Determine the (x, y) coordinate at the center of the cell enclosing the given text.  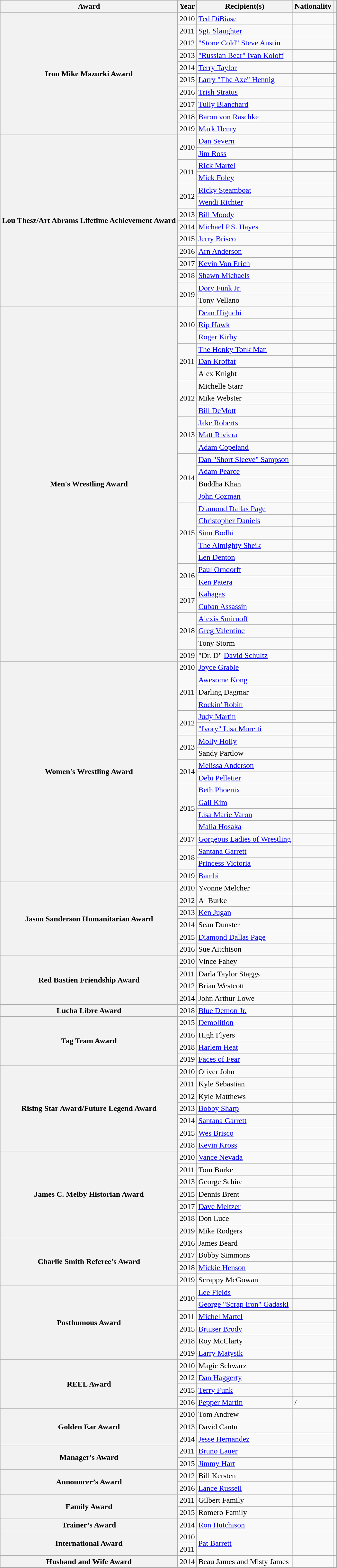
Lou Thesz/Art Abrams Lifetime Achievement Award (89, 221)
"Ivory" Lisa Moretti (245, 729)
Oliver John (245, 1072)
Lucha Libre Award (89, 1010)
Alexis Smirnoff (245, 619)
James C. Melby Historian Award (89, 1194)
Ken Jugan (245, 912)
Trainer’s Award (89, 1525)
Announcer’s Award (89, 1482)
Greg Valentine (245, 631)
Scrappy McGowan (245, 1280)
The Honky Tonk Man (245, 349)
Molly Holly (245, 741)
Darling Dagmar (245, 692)
Blue Demon Jr. (245, 1010)
Tony Vellano (245, 300)
Manager's Award (89, 1457)
Gorgeous Ladies of Wrestling (245, 839)
Pat Barrett (245, 1543)
Demolition (245, 1023)
Awesome Kong (245, 680)
Baron von Raschke (245, 116)
George "Scrap Iron" Gadaski (245, 1304)
Rick Martel (245, 166)
Faces of Fear (245, 1059)
Paul Orndorff (245, 570)
David Cantu (245, 1427)
Golden Ear Award (89, 1427)
Bill DeMott (245, 410)
Michael P.S. Hayes (245, 227)
Dave Meltzer (245, 1206)
Vince Fahey (245, 962)
Darla Taylor Staggs (245, 974)
Year (187, 6)
Jim Ross (245, 153)
Rising Star Award/Future Legend Award (89, 1108)
The Almighty Sheik (245, 545)
Tully Blanchard (245, 104)
Dan Kroffat (245, 362)
Trish Stratus (245, 92)
Jake Roberts (245, 423)
Romero Family (245, 1512)
Sue Aitchison (245, 949)
Shawn Michaels (245, 276)
Alex Knight (245, 374)
James Beard (245, 1243)
/ (313, 1402)
Jesse Hernandez (245, 1439)
Princess Victoria (245, 863)
Malia Hosaka (245, 827)
Lance Russell (245, 1488)
Ted DiBiase (245, 19)
Mike Webster (245, 398)
Ron Hutchison (245, 1525)
Charlie Smith Referee’s Award (89, 1261)
Debi Pelletier (245, 778)
John Cozman (245, 496)
Ken Patera (245, 582)
Terry Taylor (245, 68)
Women's Wrestling Award (89, 771)
Buddha Khan (245, 484)
Adam Copeland (245, 447)
Husband and Wife Award (89, 1562)
Beau James and Misty James (245, 1562)
Mickie Henson (245, 1268)
Christopher Daniels (245, 521)
Len Denton (245, 558)
REEL Award (89, 1384)
Men's Wrestling Award (89, 484)
Cuban Assassin (245, 606)
Bruno Lauer (245, 1451)
Nationality (313, 6)
Sinn Bodhi (245, 533)
Kevin Von Erich (245, 263)
Jimmy Hart (245, 1463)
Kevin Kross (245, 1145)
Harlem Heat (245, 1047)
Wendi Richter (245, 202)
Sean Dunster (245, 925)
Larry Matysik (245, 1353)
Bambi (245, 876)
International Award (89, 1543)
Recipient(s) (245, 6)
Arn Anderson (245, 251)
Rip Hawk (245, 325)
Bill Kersten (245, 1476)
Gilbert Family (245, 1500)
Dean Higuchi (245, 312)
"Dr. D" David Schultz (245, 655)
Mike Rodgers (245, 1231)
Wes Brisco (245, 1133)
Gail Kim (245, 802)
Joyce Grable (245, 668)
Bobby Simmons (245, 1255)
Roy McClarty (245, 1341)
Ricky Steamboat (245, 190)
Kahagas (245, 594)
Al Burke (245, 900)
Tony Storm (245, 643)
"Stone Cold" Steve Austin (245, 43)
Michelle Starr (245, 386)
George Schire (245, 1182)
Adam Pearce (245, 472)
Bill Moody (245, 215)
Jerry Brisco (245, 239)
Larry "The Axe" Hennig (245, 80)
Michel Martel (245, 1316)
Don Luce (245, 1219)
Kyle Sebastian (245, 1084)
Terry Funk (245, 1390)
Mark Henry (245, 129)
Sgt. Slaughter (245, 31)
Dory Funk Jr. (245, 288)
Dan Haggerty (245, 1378)
Brian Westcott (245, 986)
Roger Kirby (245, 337)
Melissa Anderson (245, 766)
Lee Fields (245, 1292)
Iron Mike Mazurki Award (89, 74)
Bruiser Brody (245, 1329)
Lisa Marie Varon (245, 815)
Kyle Matthews (245, 1096)
Pepper Martin (245, 1402)
Rockin' Robin (245, 704)
Judy Martin (245, 716)
John Arthur Lowe (245, 998)
Dennis Brent (245, 1194)
Posthumous Award (89, 1323)
Dan Severn (245, 141)
Dan "Short Sleeve" Sampson (245, 459)
Vance Nevada (245, 1158)
Award (89, 6)
Tom Andrew (245, 1415)
Red Bastien Friendship Award (89, 980)
Tag Team Award (89, 1041)
Magic Schwarz (245, 1366)
Tom Burke (245, 1170)
Bobby Sharp (245, 1108)
Sandy Partlow (245, 753)
Jason Sanderson Humanitarian Award (89, 918)
Family Award (89, 1506)
Mick Foley (245, 178)
Beth Phoenix (245, 790)
Yvonne Melcher (245, 888)
High Flyers (245, 1035)
"Russian Bear" Ivan Koloff (245, 55)
Matt Riviera (245, 435)
